Extract the [X, Y] coordinate from the center of the cell holding the provided text.  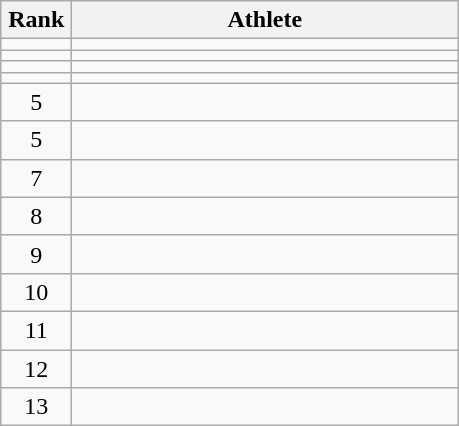
9 [36, 254]
Rank [36, 20]
7 [36, 178]
11 [36, 330]
10 [36, 292]
13 [36, 407]
12 [36, 369]
8 [36, 216]
Athlete [265, 20]
